Capture the cell that displays the provided text and extract its [x, y] central coordinate. 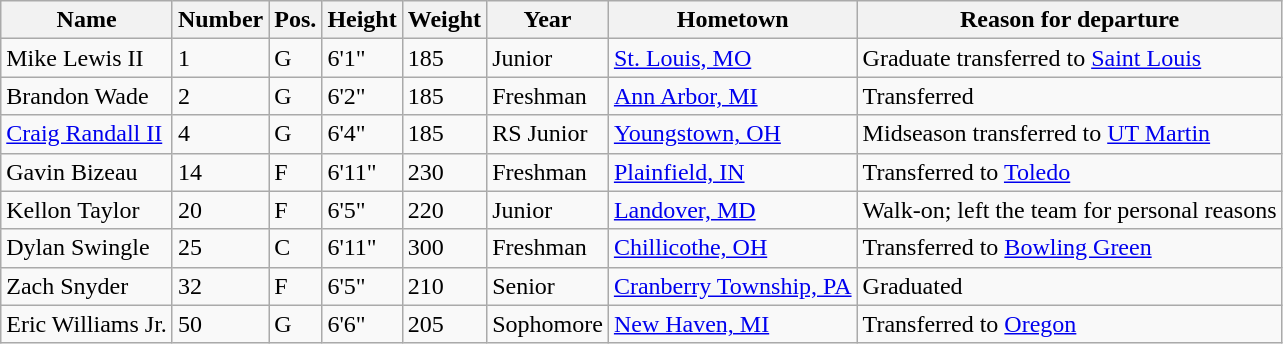
Mike Lewis II [87, 58]
RS Junior [548, 134]
Graduated [1070, 286]
14 [220, 172]
1 [220, 58]
300 [444, 248]
2 [220, 96]
Landover, MD [732, 210]
Height [362, 20]
Weight [444, 20]
4 [220, 134]
Hometown [732, 20]
Transferred to Toledo [1070, 172]
Graduate transferred to Saint Louis [1070, 58]
220 [444, 210]
205 [444, 324]
Pos. [296, 20]
Youngstown, OH [732, 134]
Eric Williams Jr. [87, 324]
Plainfield, IN [732, 172]
Dylan Swingle [87, 248]
Craig Randall II [87, 134]
Cranberry Township, PA [732, 286]
20 [220, 210]
Brandon Wade [87, 96]
C [296, 248]
Chillicothe, OH [732, 248]
6'4" [362, 134]
Number [220, 20]
Name [87, 20]
New Haven, MI [732, 324]
6'6" [362, 324]
Ann Arbor, MI [732, 96]
230 [444, 172]
Transferred to Bowling Green [1070, 248]
Midseason transferred to UT Martin [1070, 134]
6'2" [362, 96]
Zach Snyder [87, 286]
Gavin Bizeau [87, 172]
St. Louis, MO [732, 58]
Year [548, 20]
Walk-on; left the team for personal reasons [1070, 210]
Kellon Taylor [87, 210]
Senior [548, 286]
Transferred [1070, 96]
50 [220, 324]
25 [220, 248]
Transferred to Oregon [1070, 324]
32 [220, 286]
Sophomore [548, 324]
Reason for departure [1070, 20]
6'1" [362, 58]
210 [444, 286]
